Detect which cell encompasses the target text, then output its [x, y] center coordinate. 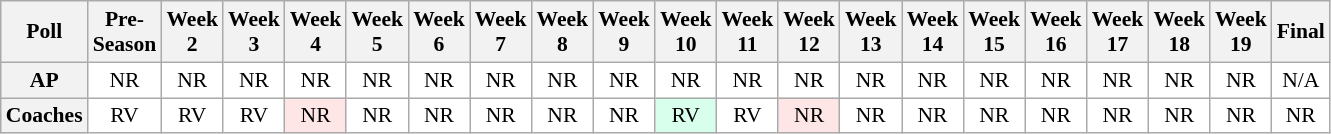
Poll [44, 32]
Week19 [1241, 32]
Week15 [994, 32]
Week9 [624, 32]
Week12 [809, 32]
Week7 [501, 32]
Week8 [562, 32]
Pre-Season [125, 32]
Week14 [933, 32]
Week2 [192, 32]
Week16 [1056, 32]
Week17 [1118, 32]
Week6 [439, 32]
Week4 [316, 32]
Week10 [686, 32]
Week3 [254, 32]
AP [44, 80]
Week13 [871, 32]
Week5 [377, 32]
Final [1301, 32]
Week11 [748, 32]
Week18 [1179, 32]
N/A [1301, 80]
Coaches [44, 116]
